Return (X, Y) of the center of cell containing provided text 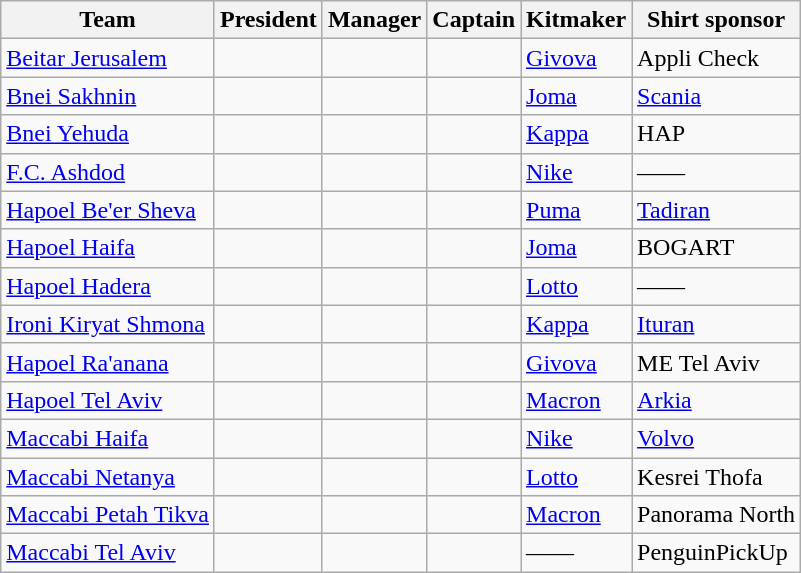
Hapoel Haifa (108, 248)
Panorama North (716, 515)
Manager (374, 20)
Shirt sponsor (716, 20)
Team (108, 20)
Maccabi Haifa (108, 438)
Captain (474, 20)
Beitar Jerusalem (108, 58)
Ironi Kiryat Shmona (108, 324)
Kesrei Thofa (716, 477)
BOGART (716, 248)
Hapoel Tel Aviv (108, 400)
Arkia (716, 400)
Kitmaker (576, 20)
Maccabi Petah Tikva (108, 515)
Hapoel Hadera (108, 286)
PenguinPickUp (716, 553)
HAP (716, 134)
Hapoel Ra'anana (108, 362)
Tadiran (716, 210)
Maccabi Netanya (108, 477)
Volvo (716, 438)
Maccabi Tel Aviv (108, 553)
ME Tel Aviv (716, 362)
President (268, 20)
Appli Check (716, 58)
Ituran (716, 324)
Hapoel Be'er Sheva (108, 210)
F.C. Ashdod (108, 172)
Puma (576, 210)
Bnei Sakhnin (108, 96)
Scania (716, 96)
Bnei Yehuda (108, 134)
